Search for the cell housing the specified text and yield its [X, Y] center coordinate. 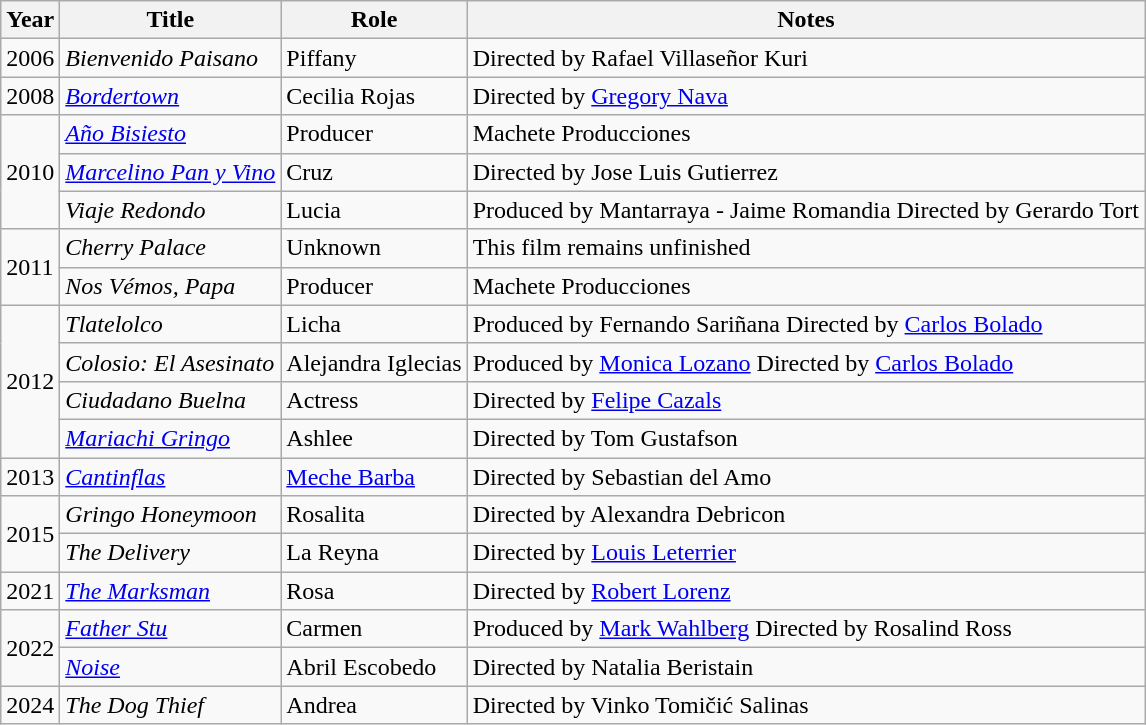
Directed by Robert Lorenz [806, 591]
2021 [30, 591]
Año Bisiesto [170, 134]
2024 [30, 705]
Actress [374, 400]
This film remains unfinished [806, 248]
Ashlee [374, 438]
Directed by Tom Gustafson [806, 438]
The Marksman [170, 591]
Year [30, 20]
2010 [30, 172]
La Reyna [374, 553]
Ciudadano Buelna [170, 400]
The Delivery [170, 553]
2011 [30, 267]
The Dog Thief [170, 705]
Carmen [374, 629]
Noise [170, 667]
Cantinflas [170, 477]
Rosalita [374, 515]
Piffany [374, 58]
2022 [30, 648]
Role [374, 20]
Mariachi Gringo [170, 438]
Directed by Vinko Tomičić Salinas [806, 705]
Directed by Felipe Cazals [806, 400]
Directed by Natalia Beristain [806, 667]
Gringo Honeymoon [170, 515]
Colosio: El Asesinato [170, 362]
2008 [30, 96]
Rosa [374, 591]
Directed by Sebastian del Amo [806, 477]
Notes [806, 20]
2006 [30, 58]
Produced by Mantarraya - Jaime Romandia Directed by Gerardo Tort [806, 210]
Abril Escobedo [374, 667]
Alejandra Iglecias [374, 362]
Title [170, 20]
Marcelino Pan y Vino [170, 172]
Produced by Mark Wahlberg Directed by Rosalind Ross [806, 629]
Directed by Louis Leterrier [806, 553]
Cruz [374, 172]
Father Stu [170, 629]
2015 [30, 534]
Produced by Fernando Sariñana Directed by Carlos Bolado [806, 324]
Bienvenido Paisano [170, 58]
Nos Vémos, Papa [170, 286]
Viaje Redondo [170, 210]
Produced by Monica Lozano Directed by Carlos Bolado [806, 362]
Directed by Gregory Nava [806, 96]
Meche Barba [374, 477]
Lucia [374, 210]
2012 [30, 381]
Bordertown [170, 96]
Directed by Jose Luis Gutierrez [806, 172]
Directed by Alexandra Debricon [806, 515]
Licha [374, 324]
Andrea [374, 705]
Unknown [374, 248]
Tlatelolco [170, 324]
Directed by Rafael Villaseñor Kuri [806, 58]
Cherry Palace [170, 248]
Cecilia Rojas [374, 96]
2013 [30, 477]
